Identify which cell holds the provided text, then report its (x, y) central coordinate. 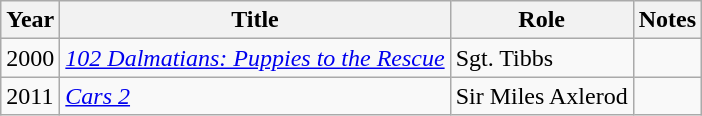
Year (30, 20)
2000 (30, 58)
Notes (667, 20)
Sgt. Tibbs (542, 58)
102 Dalmatians: Puppies to the Rescue (255, 58)
Role (542, 20)
Sir Miles Axlerod (542, 96)
Title (255, 20)
Cars 2 (255, 96)
2011 (30, 96)
